Find where the given text appears and provide that cell's center as [X, Y] coordinate. 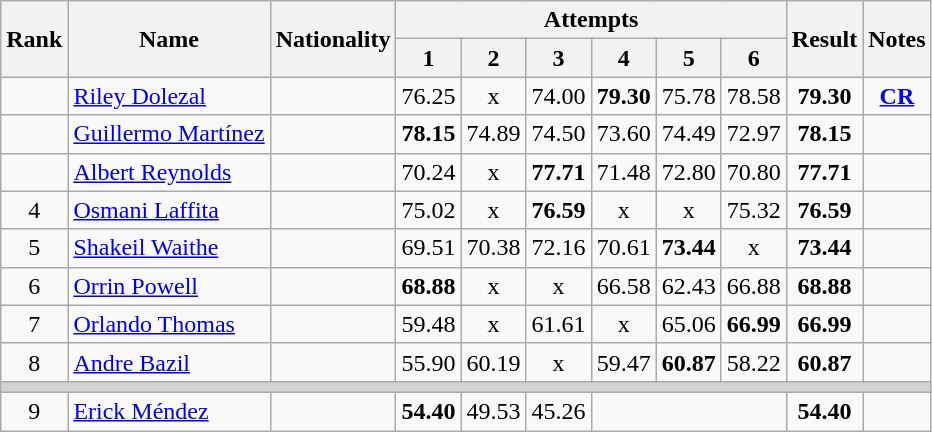
45.26 [558, 411]
Result [824, 39]
Nationality [333, 39]
2 [494, 58]
Attempts [591, 20]
72.80 [688, 172]
66.58 [624, 286]
Orlando Thomas [169, 324]
70.24 [428, 172]
70.61 [624, 248]
3 [558, 58]
78.58 [754, 96]
CR [897, 96]
74.89 [494, 134]
73.60 [624, 134]
69.51 [428, 248]
Erick Méndez [169, 411]
Shakeil Waithe [169, 248]
55.90 [428, 362]
60.19 [494, 362]
62.43 [688, 286]
Andre Bazil [169, 362]
72.16 [558, 248]
74.50 [558, 134]
9 [34, 411]
Osmani Laffita [169, 210]
76.25 [428, 96]
75.78 [688, 96]
66.88 [754, 286]
74.00 [558, 96]
75.32 [754, 210]
74.49 [688, 134]
Rank [34, 39]
59.47 [624, 362]
Orrin Powell [169, 286]
Name [169, 39]
71.48 [624, 172]
70.80 [754, 172]
49.53 [494, 411]
1 [428, 58]
61.61 [558, 324]
65.06 [688, 324]
Riley Dolezal [169, 96]
Albert Reynolds [169, 172]
70.38 [494, 248]
72.97 [754, 134]
59.48 [428, 324]
Notes [897, 39]
Guillermo Martínez [169, 134]
8 [34, 362]
7 [34, 324]
58.22 [754, 362]
75.02 [428, 210]
